Output the (x, y) coordinate of the center of the cell containing the given text.  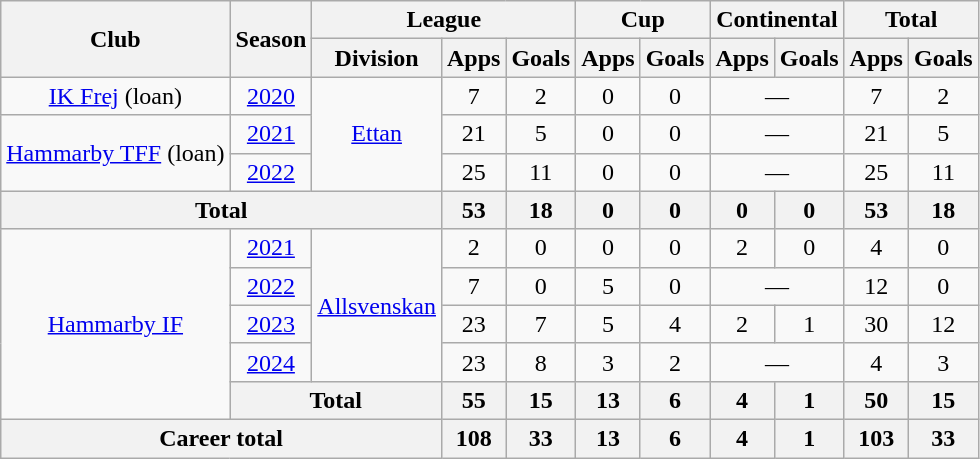
League (444, 20)
Allsvenskan (377, 305)
Cup (643, 20)
Career total (222, 438)
Ettan (377, 134)
Club (116, 39)
103 (876, 438)
Season (271, 39)
2024 (271, 362)
8 (541, 362)
Division (377, 58)
2023 (271, 324)
55 (473, 400)
Hammarby IF (116, 324)
2020 (271, 96)
IK Frej (loan) (116, 96)
30 (876, 324)
Continental (777, 20)
108 (473, 438)
Hammarby TFF (loan) (116, 153)
50 (876, 400)
